Detect which cell encompasses the target text, then output its (X, Y) center coordinate. 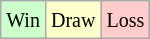
Draw (72, 20)
Loss (126, 20)
Win (24, 20)
